Locate the cell with the specified text and output its (x, y) center coordinate. 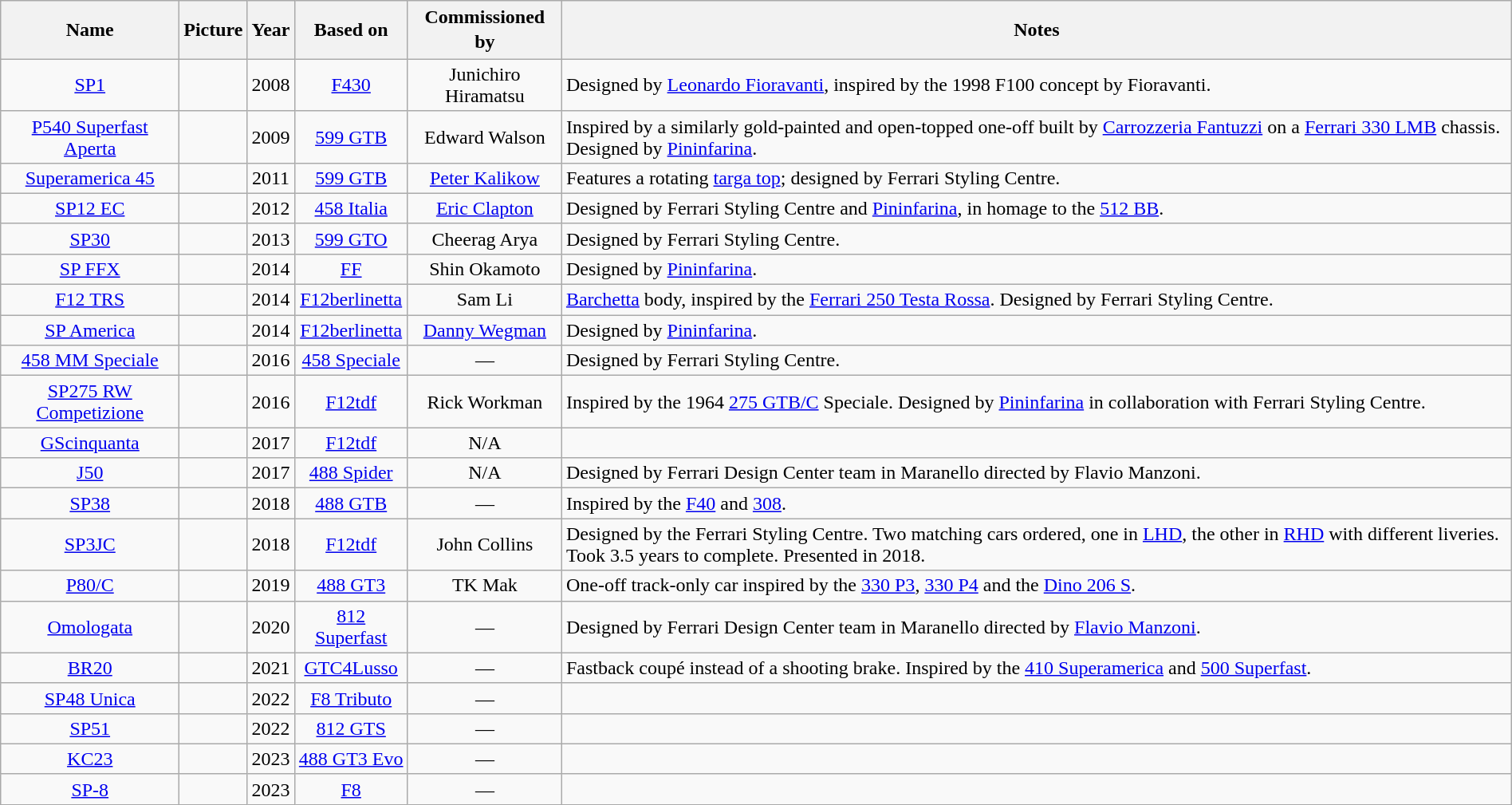
2008 (271, 85)
Inspired by the F40 and 308. (1037, 503)
SP51 (90, 728)
Omologata (90, 627)
2020 (271, 627)
Sam Li (485, 300)
GScinquanta (90, 443)
SP America (90, 330)
F8 (351, 789)
Commissioned by (485, 30)
GTC4Lusso (351, 668)
SP-8 (90, 789)
812 Superfast (351, 627)
Edward Walson (485, 137)
Designed by Ferrari Styling Centre and Pininfarina, in homage to the 512 BB. (1037, 208)
F8 Tributo (351, 698)
Inspired by the 1964 275 GTB/C Speciale. Designed by Pininfarina in collaboration with Ferrari Styling Centre. (1037, 402)
TK Mak (485, 586)
Fastback coupé instead of a shooting brake. Inspired by the 410 Superamerica and 500 Superfast. (1037, 668)
P80/C (90, 586)
Peter Kalikow (485, 178)
488 GT3 (351, 586)
F12 TRS (90, 300)
SP275 RW Competizione (90, 402)
SP FFX (90, 270)
SP3JC (90, 544)
458 MM Speciale (90, 361)
Barchetta body, inspired by the Ferrari 250 Testa Rossa. Designed by Ferrari Styling Centre. (1037, 300)
FF (351, 270)
One-off track-only car inspired by the 330 P3, 330 P4 and the Dino 206 S. (1037, 586)
599 GTO (351, 239)
F430 (351, 85)
KC23 (90, 759)
812 GTS (351, 728)
Inspired by a similarly gold-painted and open-topped one-off built by Carrozzeria Fantuzzi on a Ferrari 330 LMB chassis. Designed by Pininfarina. (1037, 137)
2019 (271, 586)
488 GTB (351, 503)
J50 (90, 473)
P540 Superfast Aperta (90, 137)
John Collins (485, 544)
458 Speciale (351, 361)
Superamerica 45 (90, 178)
Designed by Leonardo Fioravanti, inspired by the 1998 F100 concept by Fioravanti. (1037, 85)
SP48 Unica (90, 698)
Year (271, 30)
Based on (351, 30)
Name (90, 30)
Features a rotating targa top; designed by Ferrari Styling Centre. (1037, 178)
2013 (271, 239)
488 GT3 Evo (351, 759)
Cheerag Arya (485, 239)
SP12 EC (90, 208)
2012 (271, 208)
Notes (1037, 30)
Rick Workman (485, 402)
SP38 (90, 503)
Junichiro Hiramatsu (485, 85)
BR20 (90, 668)
SP30 (90, 239)
SP1 (90, 85)
488 Spider (351, 473)
Picture (214, 30)
Shin Okamoto (485, 270)
2009 (271, 137)
2011 (271, 178)
Danny Wegman (485, 330)
Eric Clapton (485, 208)
458 Italia (351, 208)
2021 (271, 668)
